Return (x, y) of the center of cell containing provided text 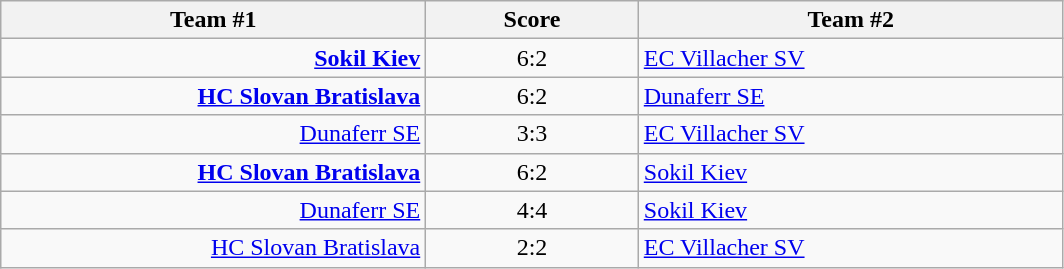
Score (532, 20)
2:2 (532, 248)
Team #1 (214, 20)
Team #2 (850, 20)
4:4 (532, 210)
3:3 (532, 134)
